From the cell containing the given text, extract its center point as [X, Y] coordinate. 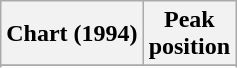
Chart (1994) [72, 34]
Peakposition [189, 34]
